Return the [x, y] coordinate for the center point of the cell that contains the specified text.  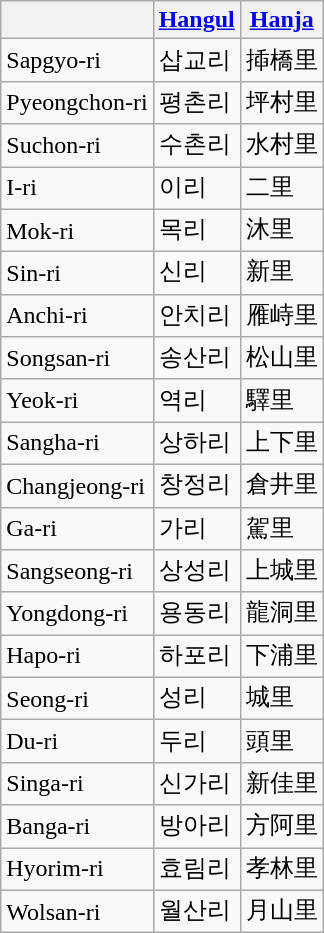
二里 [282, 188]
창정리 [196, 486]
목리 [196, 230]
新里 [282, 274]
하포리 [196, 656]
Hangul [196, 20]
Mok-ri [77, 230]
I-ri [77, 188]
Hyorim-ri [77, 870]
松山里 [282, 358]
용동리 [196, 614]
Hapo-ri [77, 656]
上城里 [282, 572]
Hanja [282, 20]
Ga-ri [77, 528]
Wolsan-ri [77, 912]
方阿里 [282, 826]
Sin-ri [77, 274]
下浦里 [282, 656]
孝林里 [282, 870]
수촌리 [196, 146]
효림리 [196, 870]
Pyeongchon-ri [77, 102]
Changjeong-ri [77, 486]
Sangseong-ri [77, 572]
Banga-ri [77, 826]
駕里 [282, 528]
성리 [196, 698]
驛里 [282, 400]
水村里 [282, 146]
두리 [196, 742]
상성리 [196, 572]
상하리 [196, 444]
上下里 [282, 444]
방아리 [196, 826]
송산리 [196, 358]
Seong-ri [77, 698]
倉井里 [282, 486]
이리 [196, 188]
沐里 [282, 230]
揷橋里 [282, 60]
역리 [196, 400]
頭里 [282, 742]
Sangha-ri [77, 444]
안치리 [196, 316]
Yeok-ri [77, 400]
龍洞里 [282, 614]
평촌리 [196, 102]
월산리 [196, 912]
삽교리 [196, 60]
城里 [282, 698]
Singa-ri [77, 784]
신리 [196, 274]
坪村里 [282, 102]
Du-ri [77, 742]
신가리 [196, 784]
가리 [196, 528]
雁峙里 [282, 316]
Songsan-ri [77, 358]
新佳里 [282, 784]
Anchi-ri [77, 316]
月山里 [282, 912]
Yongdong-ri [77, 614]
Suchon-ri [77, 146]
Sapgyo-ri [77, 60]
